Scan for the cell matching the given text and deliver its [X, Y] coordinate at center. 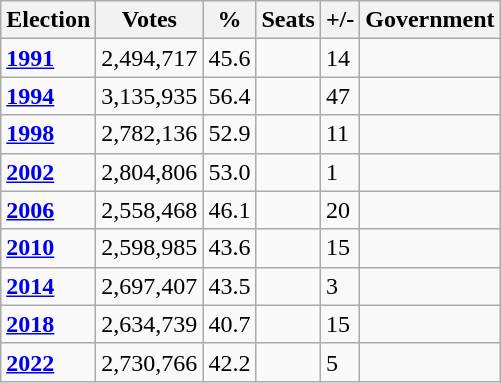
2,697,407 [150, 286]
1991 [48, 58]
11 [340, 134]
43.5 [230, 286]
2,730,766 [150, 362]
2022 [48, 362]
3,135,935 [150, 96]
1994 [48, 96]
14 [340, 58]
5 [340, 362]
Election [48, 20]
53.0 [230, 172]
% [230, 20]
Government [430, 20]
2,804,806 [150, 172]
46.1 [230, 210]
1998 [48, 134]
20 [340, 210]
43.6 [230, 248]
40.7 [230, 324]
52.9 [230, 134]
2,598,985 [150, 248]
+/- [340, 20]
2014 [48, 286]
56.4 [230, 96]
2006 [48, 210]
2018 [48, 324]
Seats [288, 20]
2010 [48, 248]
2,634,739 [150, 324]
2,558,468 [150, 210]
Votes [150, 20]
1 [340, 172]
3 [340, 286]
45.6 [230, 58]
2,494,717 [150, 58]
42.2 [230, 362]
2002 [48, 172]
47 [340, 96]
2,782,136 [150, 134]
